Provide the (X, Y) coordinate of the cell's center where the given text is located.  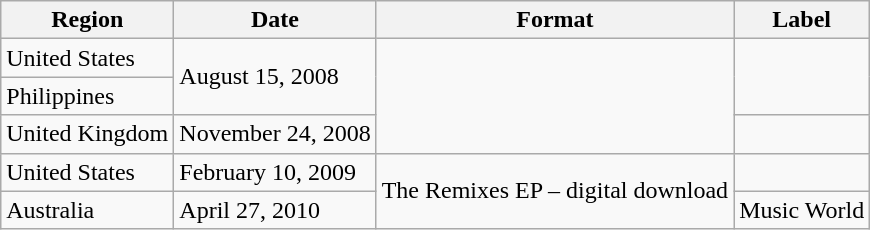
Date (275, 20)
April 27, 2010 (275, 210)
Region (88, 20)
August 15, 2008 (275, 77)
United Kingdom (88, 134)
November 24, 2008 (275, 134)
Australia (88, 210)
February 10, 2009 (275, 172)
Label (802, 20)
The Remixes EP – digital download (554, 191)
Music World (802, 210)
Philippines (88, 96)
Format (554, 20)
